Scan for the cell matching the given text and deliver its (X, Y) coordinate at center. 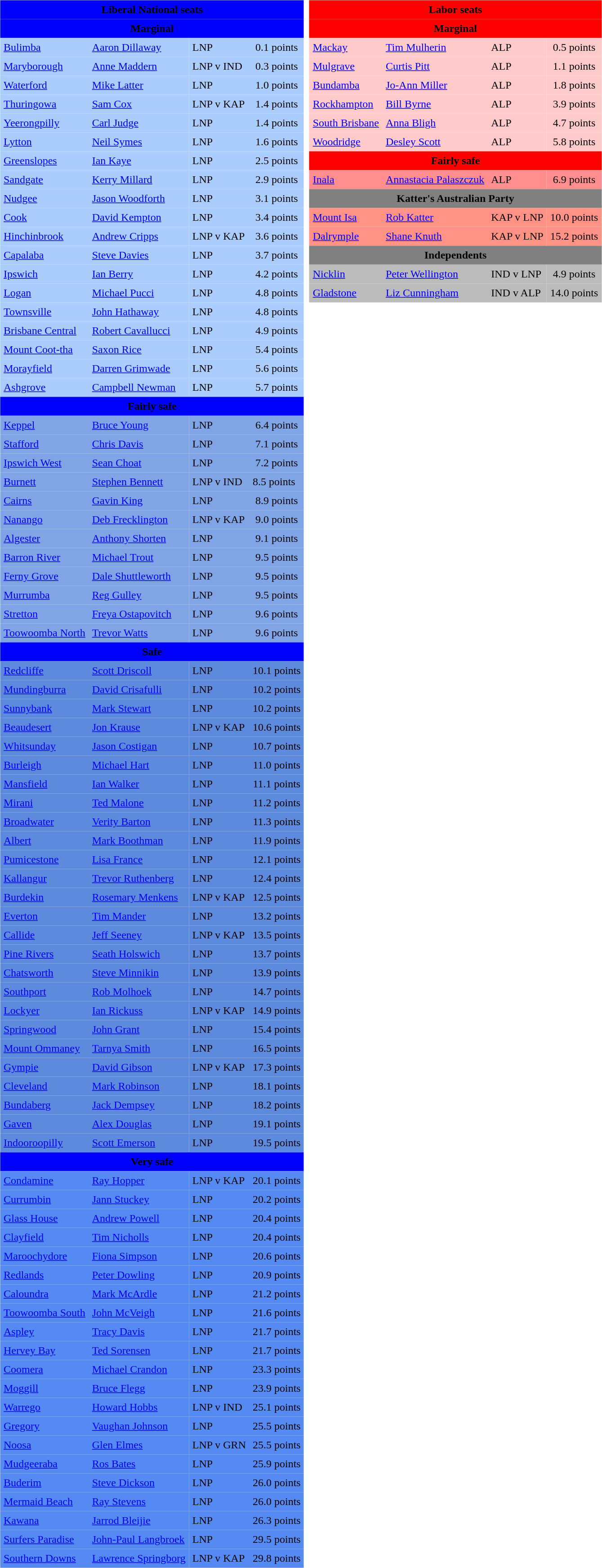
Dale Shuttleworth (138, 576)
Redlands (44, 1275)
Mark McArdle (138, 1294)
Michael Hart (138, 765)
Logan (44, 293)
13.9 points (276, 973)
26.3 points (276, 1521)
Peter Dowling (138, 1275)
Stretton (44, 614)
4.7 points (574, 123)
Mount Isa (346, 218)
Kawana (44, 1521)
Springwood (44, 1030)
Brisbane Central (44, 331)
David Crisafulli (138, 690)
Mundingburra (44, 690)
Sandgate (44, 180)
2.9 points (276, 180)
8.5 points (276, 482)
Labor seats (455, 10)
Sean Choat (138, 463)
Keppel (44, 425)
Hervey Bay (44, 1351)
Mount Ommaney (44, 1049)
Cairns (44, 501)
Bundamba (346, 85)
Lawrence Springborg (138, 1559)
Katter's Australian Party (455, 199)
19.5 points (276, 1143)
23.3 points (276, 1370)
19.1 points (276, 1124)
Carl Judge (138, 123)
Vaughan Johnson (138, 1426)
Tracy Davis (138, 1332)
Tim Nicholls (138, 1237)
Darren Grimwade (138, 369)
Jeff Seeney (138, 935)
Burdekin (44, 898)
7.2 points (276, 463)
Glen Elmes (138, 1445)
3.9 points (574, 104)
Deb Frecklington (138, 520)
21.6 points (276, 1313)
6.9 points (574, 180)
Whitsunday (44, 746)
25.9 points (276, 1464)
Mermaid Beach (44, 1502)
Mark Boothman (138, 841)
Jon Krause (138, 728)
Jason Costigan (138, 746)
Stephen Bennett (138, 482)
Ray Stevens (138, 1502)
5.6 points (276, 369)
Bundaberg (44, 1105)
17.3 points (276, 1068)
Mudgeeraba (44, 1464)
Mark Robinson (138, 1086)
11.2 points (276, 803)
0.3 points (276, 67)
Nudgee (44, 199)
Robert Cavallucci (138, 331)
0.1 points (276, 48)
Shane Knuth (435, 237)
Mirani (44, 803)
15.2 points (574, 237)
Very safe (152, 1162)
Mackay (346, 48)
Pine Rivers (44, 954)
Campbell Newman (138, 388)
Ian Walker (138, 784)
Thuringowa (44, 104)
Dalrymple (346, 237)
20.6 points (276, 1256)
Caloundra (44, 1294)
8.9 points (276, 501)
Alex Douglas (138, 1124)
Mulgrave (346, 67)
1.0 points (276, 85)
Bill Byrne (435, 104)
Andrew Powell (138, 1219)
Ashgrove (44, 388)
Gavin King (138, 501)
John-Paul Langbroek (138, 1540)
David Kempton (138, 218)
Tim Mulherin (435, 48)
16.5 points (276, 1049)
Gaven (44, 1124)
Albert (44, 841)
Aaron Dillaway (138, 48)
IND v ALP (517, 293)
Ros Bates (138, 1464)
John Grant (138, 1030)
Trevor Watts (138, 633)
Annastacia Palaszczuk (435, 180)
Michael Trout (138, 558)
10.1 points (276, 671)
Jo-Ann Miller (435, 85)
Barron River (44, 558)
Algester (44, 539)
12.4 points (276, 879)
Nanango (44, 520)
Peter Wellington (435, 274)
Currumbin (44, 1200)
1.6 points (276, 142)
Mike Latter (138, 85)
Reg Gulley (138, 595)
Noosa (44, 1445)
Desley Scott (435, 142)
12.1 points (276, 860)
Fiona Simpson (138, 1256)
Lisa France (138, 860)
3.7 points (276, 255)
Ipswich West (44, 463)
Maroochydore (44, 1256)
Hinchinbrook (44, 237)
1.1 points (574, 67)
Michael Pucci (138, 293)
5.7 points (276, 388)
11.0 points (276, 765)
14.0 points (574, 293)
Clayfield (44, 1237)
21.2 points (276, 1294)
13.7 points (276, 954)
Ferny Grove (44, 576)
25.1 points (276, 1407)
Inala (346, 180)
Stafford (44, 444)
Neil Symes (138, 142)
Liz Cunningham (435, 293)
9.1 points (276, 539)
Andrew Cripps (138, 237)
11.9 points (276, 841)
Toowoomba South (44, 1313)
Bruce Young (138, 425)
Surfers Paradise (44, 1540)
Verity Barton (138, 822)
Southern Downs (44, 1559)
Mark Stewart (138, 709)
LNP v GRN (219, 1445)
Pumicestone (44, 860)
29.8 points (276, 1559)
Rockhampton (346, 104)
18.1 points (276, 1086)
Ian Rickuss (138, 1011)
Moggill (44, 1389)
Gladstone (346, 293)
Beaudesert (44, 728)
Ipswich (44, 274)
Callide (44, 935)
20.9 points (276, 1275)
Freya Ostapovitch (138, 614)
Cleveland (44, 1086)
Anna Bligh (435, 123)
Michael Crandon (138, 1370)
Cook (44, 218)
Indooroopilly (44, 1143)
4.2 points (276, 274)
Saxon Rice (138, 350)
IND v LNP (517, 274)
Bulimba (44, 48)
Mansfield (44, 784)
Glass House (44, 1219)
Burleigh (44, 765)
Ted Malone (138, 803)
3.4 points (276, 218)
1.8 points (574, 85)
Waterford (44, 85)
7.1 points (276, 444)
18.2 points (276, 1105)
Morayfield (44, 369)
14.7 points (276, 992)
Lockyer (44, 1011)
John McVeigh (138, 1313)
0.5 points (574, 48)
11.1 points (276, 784)
2.5 points (276, 161)
5.8 points (574, 142)
John Hathaway (138, 312)
23.9 points (276, 1389)
Ted Sorensen (138, 1351)
Broadwater (44, 822)
13.5 points (276, 935)
Rob Molhoek (138, 992)
Everton (44, 916)
14.9 points (276, 1011)
Yeerongpilly (44, 123)
South Brisbane (346, 123)
15.4 points (276, 1030)
Ian Berry (138, 274)
Steve Davies (138, 255)
David Gibson (138, 1068)
Maryborough (44, 67)
Southport (44, 992)
Tarnya Smith (138, 1049)
6.4 points (276, 425)
Trevor Ruthenberg (138, 879)
Steve Dickson (138, 1483)
Ian Kaye (138, 161)
Capalaba (44, 255)
Ray Hopper (138, 1181)
Curtis Pitt (435, 67)
Steve Minnikin (138, 973)
29.5 points (276, 1540)
Scott Driscoll (138, 671)
Safe (152, 652)
Chatsworth (44, 973)
Greenslopes (44, 161)
20.1 points (276, 1181)
Lytton (44, 142)
Burnett (44, 482)
Kallangur (44, 879)
Warrego (44, 1407)
Aspley (44, 1332)
Sunnybank (44, 709)
Toowoomba North (44, 633)
20.2 points (276, 1200)
Condamine (44, 1181)
Redcliffe (44, 671)
Anthony Shorten (138, 539)
Seath Holswich (138, 954)
10.7 points (276, 746)
Rosemary Menkens (138, 898)
Jason Woodforth (138, 199)
Anne Maddern (138, 67)
11.3 points (276, 822)
10.0 points (574, 218)
10.6 points (276, 728)
Coomera (44, 1370)
Bruce Flegg (138, 1389)
Chris Davis (138, 444)
Gympie (44, 1068)
Jarrod Bleijie (138, 1521)
Mount Coot-tha (44, 350)
5.4 points (276, 350)
Buderim (44, 1483)
Howard Hobbs (138, 1407)
Rob Katter (435, 218)
Scott Emerson (138, 1143)
Townsville (44, 312)
Nicklin (346, 274)
Liberal National seats (152, 10)
Kerry Millard (138, 180)
9.0 points (276, 520)
3.6 points (276, 237)
Murrumba (44, 595)
3.1 points (276, 199)
Sam Cox (138, 104)
Independents (455, 255)
Woodridge (346, 142)
13.2 points (276, 916)
12.5 points (276, 898)
Jann Stuckey (138, 1200)
Tim Mander (138, 916)
Jack Dempsey (138, 1105)
Gregory (44, 1426)
